Provide the (x, y) coordinate of the cell's center where the given text is located.  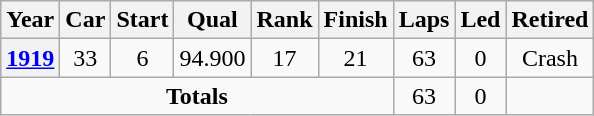
Year (30, 20)
Finish (356, 20)
Retired (550, 20)
Rank (284, 20)
17 (284, 58)
Qual (212, 20)
6 (142, 58)
94.900 (212, 58)
Start (142, 20)
Crash (550, 58)
Led (480, 20)
21 (356, 58)
Totals (197, 96)
33 (86, 58)
1919 (30, 58)
Laps (424, 20)
Car (86, 20)
